For the text-containing cell, return its midpoint in (x, y) coordinate format. 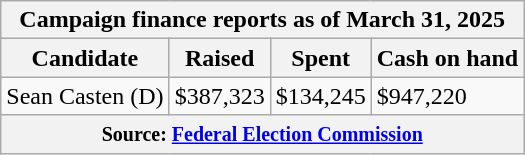
Candidate (85, 58)
Campaign finance reports as of March 31, 2025 (262, 20)
$947,220 (447, 96)
$387,323 (220, 96)
Spent (320, 58)
Cash on hand (447, 58)
Raised (220, 58)
Source: Federal Election Commission (262, 134)
Sean Casten (D) (85, 96)
$134,245 (320, 96)
